Provide the [X, Y] coordinate of the cell's center where the given text is located.  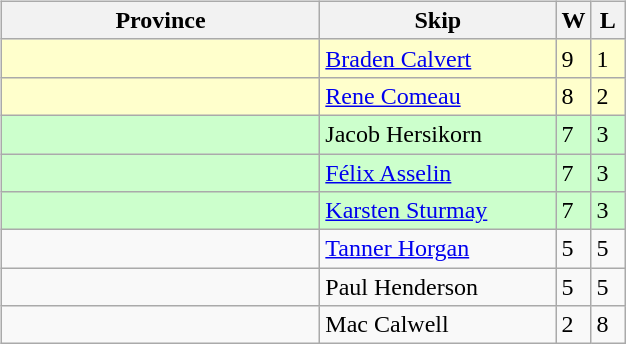
Félix Asselin [438, 173]
W [574, 20]
Paul Henderson [438, 287]
Tanner Horgan [438, 249]
Mac Calwell [438, 325]
Rene Comeau [438, 96]
1 [608, 58]
L [608, 20]
Skip [438, 20]
Province [160, 20]
Braden Calvert [438, 58]
Jacob Hersikorn [438, 134]
9 [574, 58]
Karsten Sturmay [438, 211]
